Determine the [x, y] coordinate at the center of the cell enclosing the given text.  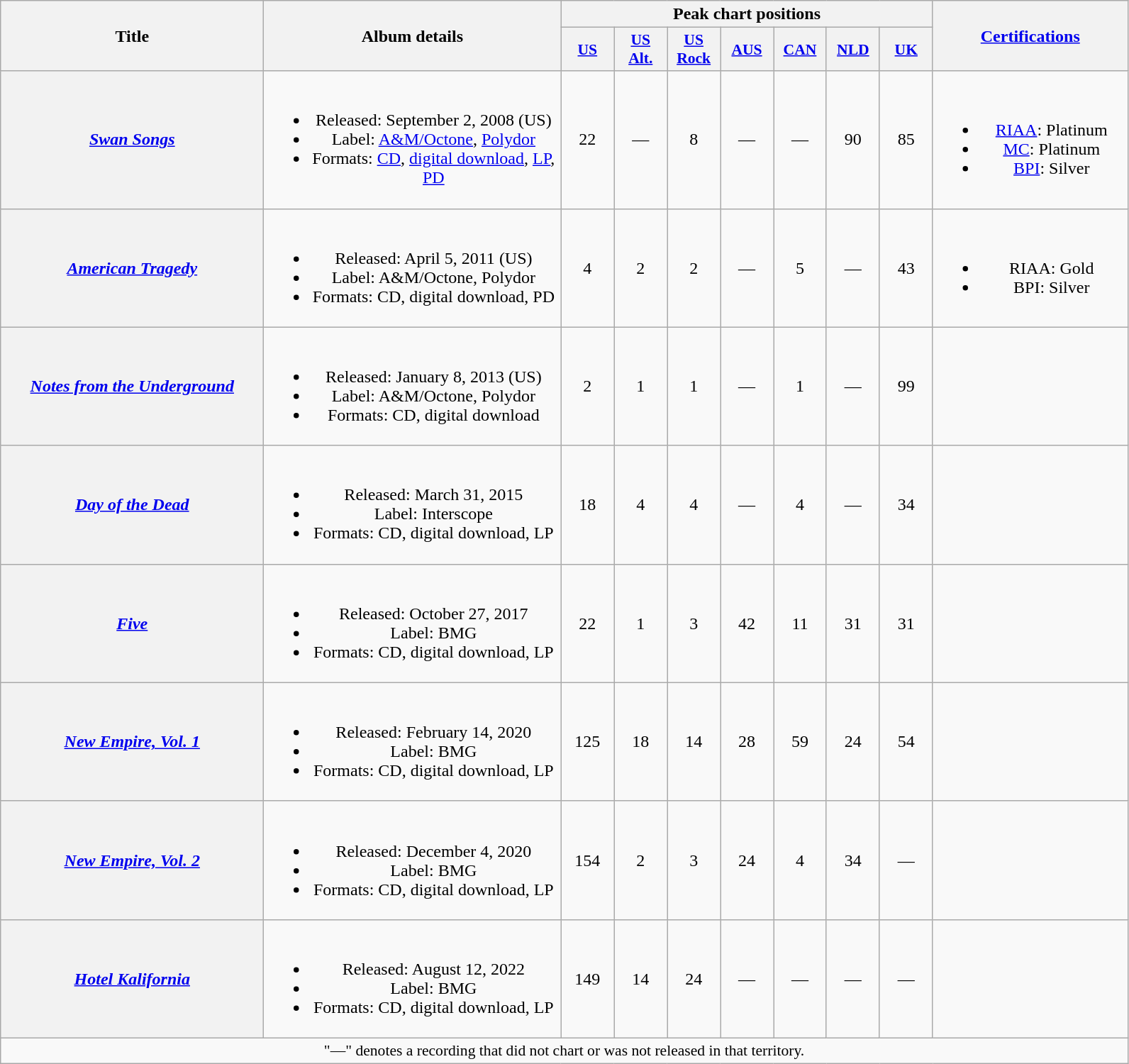
Peak chart positions [747, 14]
US [587, 50]
Album details [413, 35]
85 [906, 140]
UK [906, 50]
11 [800, 623]
Released: February 14, 2020Label: BMGFormats: CD, digital download, LP [413, 742]
USAlt. [641, 50]
"—" denotes a recording that did not chart or was not released in that territory. [564, 1051]
28 [747, 742]
8 [694, 140]
42 [747, 623]
American Tragedy [132, 268]
CAN [800, 50]
USRock [694, 50]
Swan Songs [132, 140]
Released: January 8, 2013 (US)Label: A&M/Octone, PolydorFormats: CD, digital download [413, 386]
125 [587, 742]
New Empire, Vol. 1 [132, 742]
99 [906, 386]
5 [800, 268]
Title [132, 35]
54 [906, 742]
Certifications [1030, 35]
59 [800, 742]
AUS [747, 50]
RIAA: GoldBPI: Silver [1030, 268]
Day of the Dead [132, 505]
Notes from the Underground [132, 386]
Released: December 4, 2020Label: BMGFormats: CD, digital download, LP [413, 860]
154 [587, 860]
43 [906, 268]
Released: September 2, 2008 (US)Label: A&M/Octone, PolydorFormats: CD, digital download, LP, PD [413, 140]
149 [587, 979]
Hotel Kalifornia [132, 979]
Released: October 27, 2017Label: BMGFormats: CD, digital download, LP [413, 623]
RIAA: PlatinumMC: PlatinumBPI: Silver [1030, 140]
Released: April 5, 2011 (US)Label: A&M/Octone, PolydorFormats: CD, digital download, PD [413, 268]
New Empire, Vol. 2 [132, 860]
Five [132, 623]
Released: March 31, 2015Label: InterscopeFormats: CD, digital download, LP [413, 505]
NLD [852, 50]
Released: August 12, 2022Label: BMGFormats: CD, digital download, LP [413, 979]
90 [852, 140]
